Output the (X, Y) coordinate of the center of the cell containing the given text.  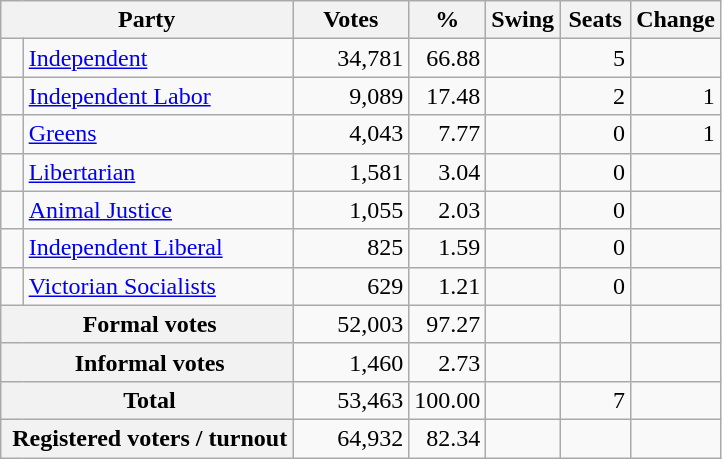
825 (351, 248)
Change (676, 20)
Party (147, 20)
4,043 (351, 134)
64,932 (351, 438)
2.73 (448, 362)
Animal Justice (158, 210)
Informal votes (147, 362)
7.77 (448, 134)
Libertarian (158, 172)
82.34 (448, 438)
Formal votes (147, 324)
100.00 (448, 400)
Total (147, 400)
2 (596, 96)
Independent (158, 58)
7 (596, 400)
Votes (351, 20)
66.88 (448, 58)
5 (596, 58)
1,460 (351, 362)
97.27 (448, 324)
% (448, 20)
629 (351, 286)
Independent Labor (158, 96)
1,055 (351, 210)
Independent Liberal (158, 248)
Greens (158, 134)
34,781 (351, 58)
3.04 (448, 172)
52,003 (351, 324)
Seats (596, 20)
53,463 (351, 400)
1.21 (448, 286)
2.03 (448, 210)
Registered voters / turnout (147, 438)
1,581 (351, 172)
Swing (523, 20)
17.48 (448, 96)
Victorian Socialists (158, 286)
9,089 (351, 96)
1.59 (448, 248)
